Provide the [X, Y] coordinate of the cell's center where the given text is located.  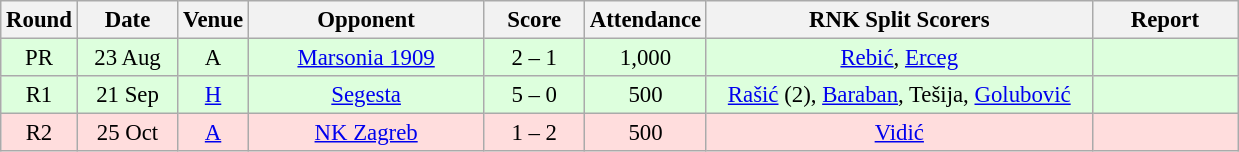
Opponent [366, 20]
Score [534, 20]
R2 [39, 133]
Rašić (2), Baraban, Tešija, Golubović [899, 95]
25 Oct [128, 133]
Marsonia 1909 [366, 58]
1 – 2 [534, 133]
R1 [39, 95]
Round [39, 20]
23 Aug [128, 58]
5 – 0 [534, 95]
1,000 [646, 58]
NK Zagreb [366, 133]
Date [128, 20]
Report [1165, 20]
PR [39, 58]
Rebić, Erceg [899, 58]
Vidić [899, 133]
RNK Split Scorers [899, 20]
Attendance [646, 20]
Venue [214, 20]
H [214, 95]
2 – 1 [534, 58]
Segesta [366, 95]
21 Sep [128, 95]
